Find where the given text appears and provide that cell's center as [X, Y] coordinate. 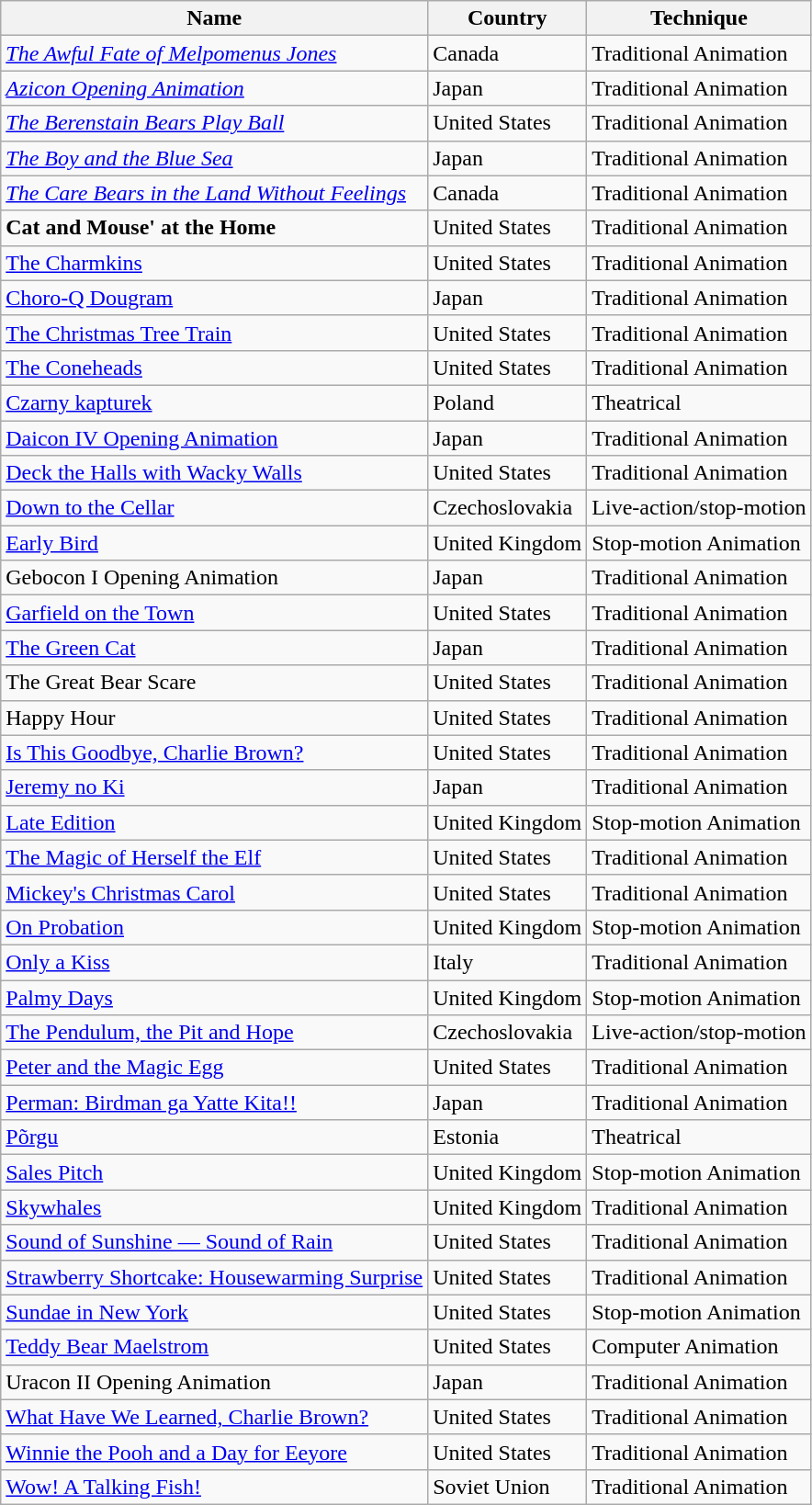
The Boy and the Blue Sea [215, 158]
Palmy Days [215, 997]
The Care Bears in the Land Without Feelings [215, 193]
The Green Cat [215, 648]
The Awful Fate of Melpomenus Jones [215, 53]
Peter and the Magic Egg [215, 1068]
Mickey's Christmas Carol [215, 892]
Uracon II Opening Animation [215, 1382]
Estonia [507, 1137]
Sales Pitch [215, 1172]
Põrgu [215, 1137]
Only a Kiss [215, 962]
Sundae in New York [215, 1312]
The Charmkins [215, 263]
What Have We Learned, Charlie Brown? [215, 1417]
Perman: Birdman ga Yatte Kita!! [215, 1103]
The Magic of Herself the Elf [215, 857]
Happy Hour [215, 718]
Strawberry Shortcake: Housewarming Surprise [215, 1277]
Sound of Sunshine — Sound of Rain [215, 1242]
The Coneheads [215, 368]
Azicon Opening Animation [215, 88]
Wow! A Talking Fish! [215, 1487]
Skywhales [215, 1207]
Late Edition [215, 822]
Name [215, 18]
Italy [507, 962]
Czarny kapturek [215, 402]
Poland [507, 402]
Garfield on the Town [215, 613]
Winnie the Pooh and a Day for Eeyore [215, 1452]
The Great Bear Scare [215, 683]
Soviet Union [507, 1487]
Gebocon I Opening Animation [215, 578]
Country [507, 18]
Deck the Halls with Wacky Walls [215, 473]
The Pendulum, the Pit and Hope [215, 1033]
Is This Goodbye, Charlie Brown? [215, 752]
Teddy Bear Maelstrom [215, 1347]
Choro-Q Dougram [215, 298]
Cat and Mouse' at the Home [215, 228]
Daicon IV Opening Animation [215, 438]
On Probation [215, 927]
Early Bird [215, 543]
Technique [699, 18]
Down to the Cellar [215, 508]
The Christmas Tree Train [215, 333]
Jeremy no Ki [215, 787]
The Berenstain Bears Play Ball [215, 123]
Computer Animation [699, 1347]
